Provide the [X, Y] coordinate of the cell's center where the given text is located.  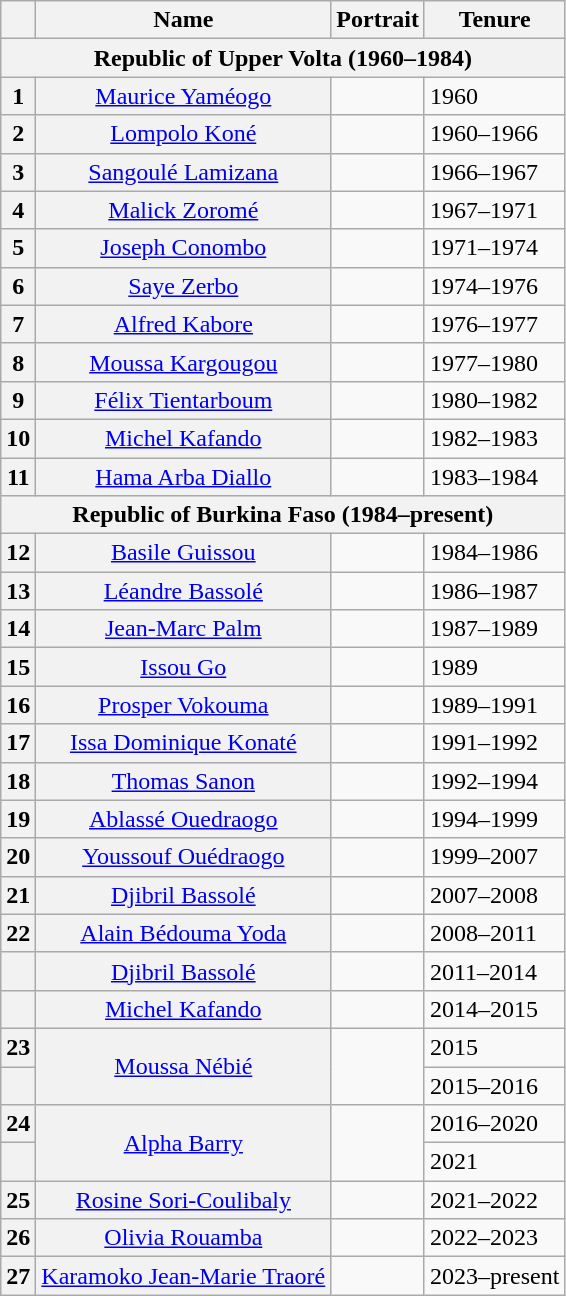
10 [18, 438]
11 [18, 477]
1984–1986 [494, 553]
1980–1982 [494, 400]
16 [18, 705]
22 [18, 933]
2007–2008 [494, 895]
1977–1980 [494, 362]
Republic of Burkina Faso (1984–present) [283, 515]
Portrait [378, 20]
1989–1991 [494, 705]
Ablassé Ouedraogo [184, 819]
2021 [494, 1162]
1991–1992 [494, 743]
Lompolo Koné [184, 134]
17 [18, 743]
1992–1994 [494, 781]
Olivia Rouamba [184, 1238]
Jean-Marc Palm [184, 629]
Léandre Bassolé [184, 591]
3 [18, 172]
Name [184, 20]
1974–1976 [494, 286]
Saye Zerbo [184, 286]
2016–2020 [494, 1124]
Joseph Conombo [184, 248]
Rosine Sori-Coulibaly [184, 1200]
Moussa Kargougou [184, 362]
2022–2023 [494, 1238]
21 [18, 895]
1960–1966 [494, 134]
1 [18, 96]
1960 [494, 96]
Hama Arba Diallo [184, 477]
Issou Go [184, 667]
Malick Zoromé [184, 210]
15 [18, 667]
2008–2011 [494, 933]
Alpha Barry [184, 1143]
2015 [494, 1047]
Basile Guissou [184, 553]
2014–2015 [494, 1009]
1986–1987 [494, 591]
2 [18, 134]
2011–2014 [494, 971]
Alain Bédouma Yoda [184, 933]
1976–1977 [494, 324]
2015–2016 [494, 1085]
Tenure [494, 20]
5 [18, 248]
1982–1983 [494, 438]
26 [18, 1238]
12 [18, 553]
1966–1967 [494, 172]
2021–2022 [494, 1200]
14 [18, 629]
20 [18, 857]
Issa Dominique Konaté [184, 743]
1971–1974 [494, 248]
7 [18, 324]
1967–1971 [494, 210]
8 [18, 362]
6 [18, 286]
18 [18, 781]
27 [18, 1276]
2023–present [494, 1276]
24 [18, 1124]
Youssouf Ouédraogo [184, 857]
23 [18, 1047]
1994–1999 [494, 819]
1999–2007 [494, 857]
Alfred Kabore [184, 324]
Prosper Vokouma [184, 705]
1987–1989 [494, 629]
Maurice Yaméogo [184, 96]
9 [18, 400]
13 [18, 591]
Thomas Sanon [184, 781]
Karamoko Jean-Marie Traoré [184, 1276]
Republic of Upper Volta (1960–1984) [283, 58]
Sangoulé Lamizana [184, 172]
1989 [494, 667]
1983–1984 [494, 477]
19 [18, 819]
Félix Tientarboum [184, 400]
25 [18, 1200]
4 [18, 210]
Moussa Nébié [184, 1066]
